Find where the given text appears and provide that cell's center as [X, Y] coordinate. 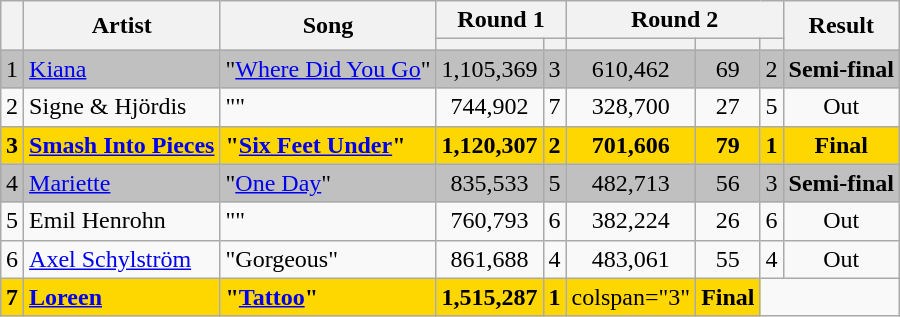
701,606 [631, 145]
27 [728, 107]
"Tattoo" [328, 297]
610,462 [631, 69]
861,688 [490, 259]
Round 1 [501, 20]
"Where Did You Go" [328, 69]
1,120,307 [490, 145]
79 [728, 145]
"One Day" [328, 183]
Round 2 [674, 20]
Signe & Hjördis [122, 107]
Kiana [122, 69]
Axel Schylström [122, 259]
55 [728, 259]
483,061 [631, 259]
Smash Into Pieces [122, 145]
760,793 [490, 221]
Mariette [122, 183]
1,105,369 [490, 69]
Result [841, 26]
26 [728, 221]
382,224 [631, 221]
Loreen [122, 297]
744,902 [490, 107]
colspan="3" [631, 297]
328,700 [631, 107]
482,713 [631, 183]
56 [728, 183]
Song [328, 26]
1,515,287 [490, 297]
69 [728, 69]
Artist [122, 26]
Emil Henrohn [122, 221]
835,533 [490, 183]
"Gorgeous" [328, 259]
"Six Feet Under" [328, 145]
